Search for the cell housing the specified text and yield its [X, Y] center coordinate. 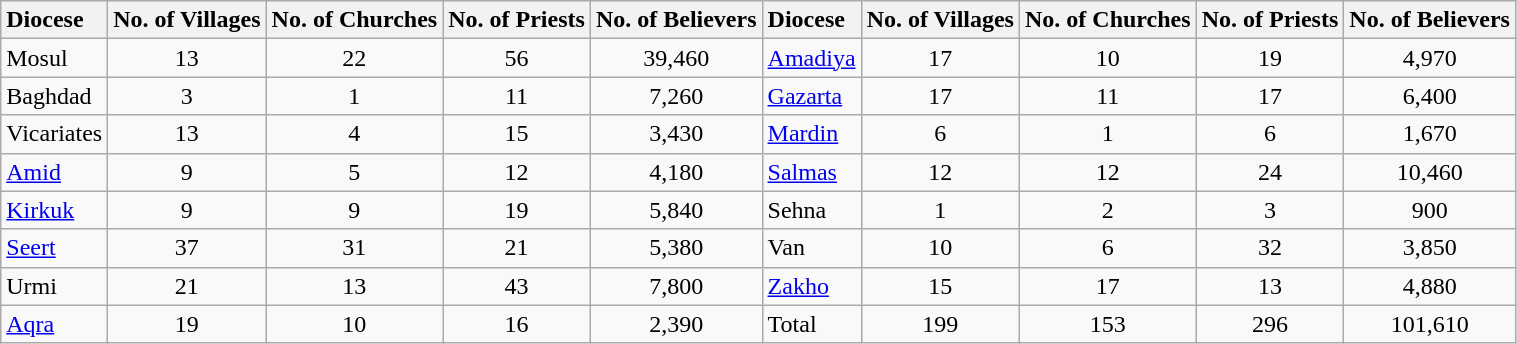
Total [812, 324]
37 [187, 248]
7,800 [676, 286]
56 [517, 58]
5 [354, 172]
1,670 [1430, 134]
Mardin [812, 134]
4,880 [1430, 286]
24 [1270, 172]
Aqra [54, 324]
296 [1270, 324]
Salmas [812, 172]
5,840 [676, 210]
4 [354, 134]
Urmi [54, 286]
Zakho [812, 286]
31 [354, 248]
2 [1108, 210]
Sehna [812, 210]
101,610 [1430, 324]
22 [354, 58]
4,970 [1430, 58]
153 [1108, 324]
43 [517, 286]
10,460 [1430, 172]
199 [940, 324]
Vicariates [54, 134]
32 [1270, 248]
Amid [54, 172]
Gazarta [812, 96]
2,390 [676, 324]
Amadiya [812, 58]
900 [1430, 210]
Baghdad [54, 96]
6,400 [1430, 96]
Kirkuk [54, 210]
Van [812, 248]
3,850 [1430, 248]
3,430 [676, 134]
5,380 [676, 248]
16 [517, 324]
7,260 [676, 96]
4,180 [676, 172]
39,460 [676, 58]
Seert [54, 248]
Mosul [54, 58]
